Pinpoint the cell where the given text exists, returning its [x, y] midpoint coordinate. 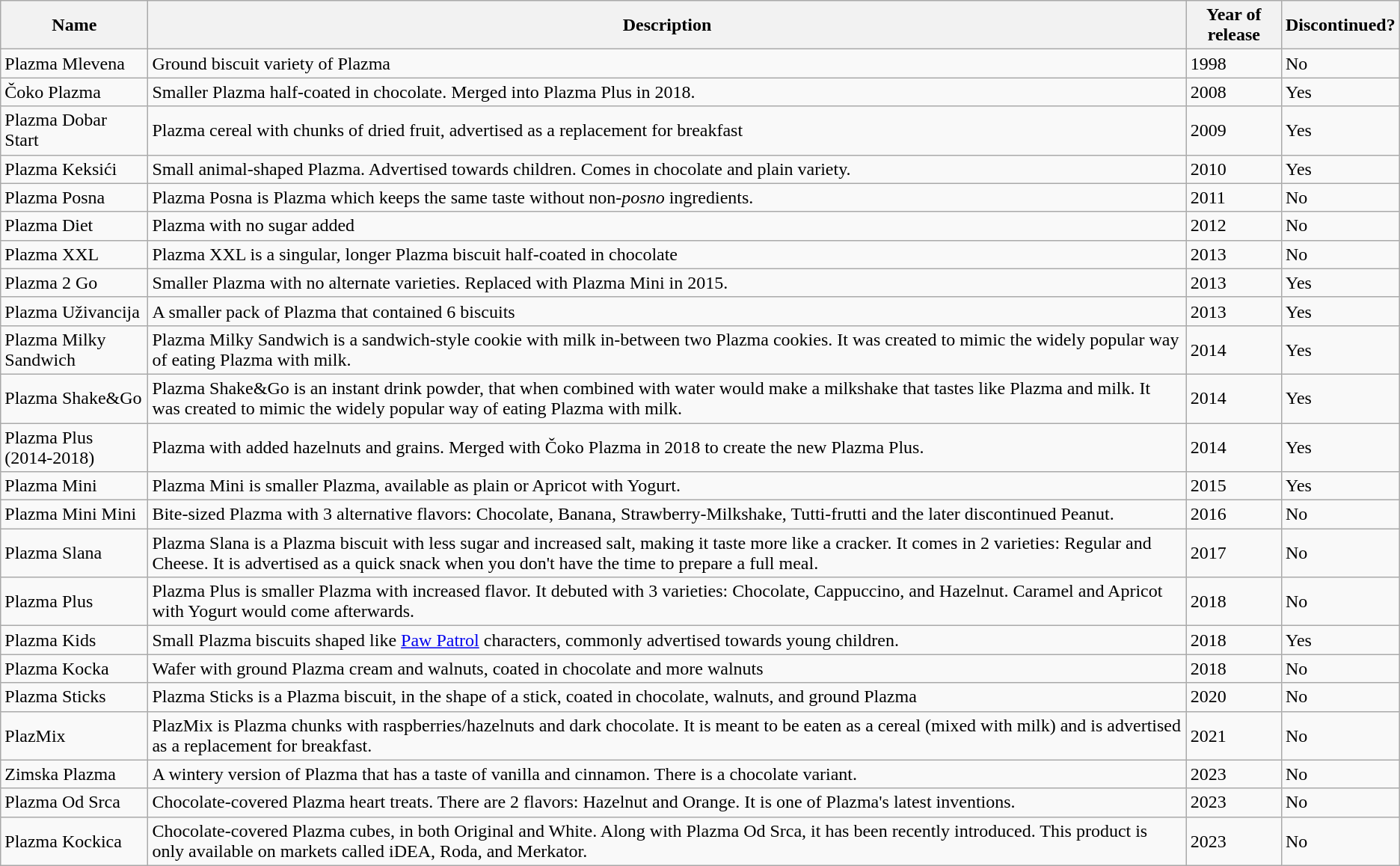
Čoko Plazma [75, 92]
Zimska Plazma [75, 774]
Plazma Slana [75, 553]
Year of release [1234, 25]
Ground biscuit variety of Plazma [667, 64]
Name [75, 25]
Plazma Milky Sandwich [75, 350]
Small Plazma biscuits shaped like Paw Patrol characters, commonly advertised towards young children. [667, 640]
2017 [1234, 553]
Small animal-shaped Plazma. Advertised towards children. Comes in chocolate and plain variety. [667, 169]
2020 [1234, 697]
Plazma Kids [75, 640]
Plazma Shake&Go [75, 398]
Wafer with ground Plazma cream and walnuts, coated in chocolate and more walnuts [667, 669]
Description [667, 25]
Plazma with added hazelnuts and grains. Merged with Čoko Plazma in 2018 to create the new Plazma Plus. [667, 447]
Bite-sized Plazma with 3 alternative flavors: Chocolate, Banana, Strawberry-Milkshake, Tutti-frutti and the later discontinued Peanut. [667, 515]
2010 [1234, 169]
2008 [1234, 92]
Plazma 2 Go [75, 283]
Plazma Uživancija [75, 311]
Plazma cereal with chunks of dried fruit, advertised as a replacement for breakfast [667, 130]
A wintery version of Plazma that has a taste of vanilla and cinnamon. There is a chocolate variant. [667, 774]
Plazma Mini is smaller Plazma, available as plain or Apricot with Yogurt. [667, 486]
2021 [1234, 736]
1998 [1234, 64]
Plazma Posna [75, 197]
A smaller pack of Plazma that contained 6 biscuits [667, 311]
Plazma Kockica [75, 841]
Plazma Plus (2014-2018) [75, 447]
Plazma Sticks [75, 697]
2011 [1234, 197]
Smaller Plazma half-coated in chocolate. Merged into Plazma Plus in 2018. [667, 92]
PlazMix [75, 736]
Plazma Mini Mini [75, 515]
Plazma Sticks is a Plazma biscuit, in the shape of a stick, coated in chocolate, walnuts, and ground Plazma [667, 697]
Chocolate-covered Plazma heart treats. There are 2 flavors: Hazelnut and Orange. It is one of Plazma's latest inventions. [667, 802]
2009 [1234, 130]
Plazma Mini [75, 486]
Plazma Kocka [75, 669]
Plazma Diet [75, 226]
2015 [1234, 486]
Plazma Dobar Start [75, 130]
2016 [1234, 515]
2012 [1234, 226]
Plazma Plus [75, 601]
Smaller Plazma with no alternate varieties. Replaced with Plazma Mini in 2015. [667, 283]
Plazma XXL [75, 254]
Plazma XXL is a singular, longer Plazma biscuit half-coated in chocolate [667, 254]
Plazma Mlevena [75, 64]
Plazma Posna is Plazma which keeps the same taste without non-posno ingredients. [667, 197]
Discontinued? [1340, 25]
Plazma Od Srca [75, 802]
Plazma Keksići [75, 169]
Plazma with no sugar added [667, 226]
